Detect which cell encompasses the target text, then output its (X, Y) center coordinate. 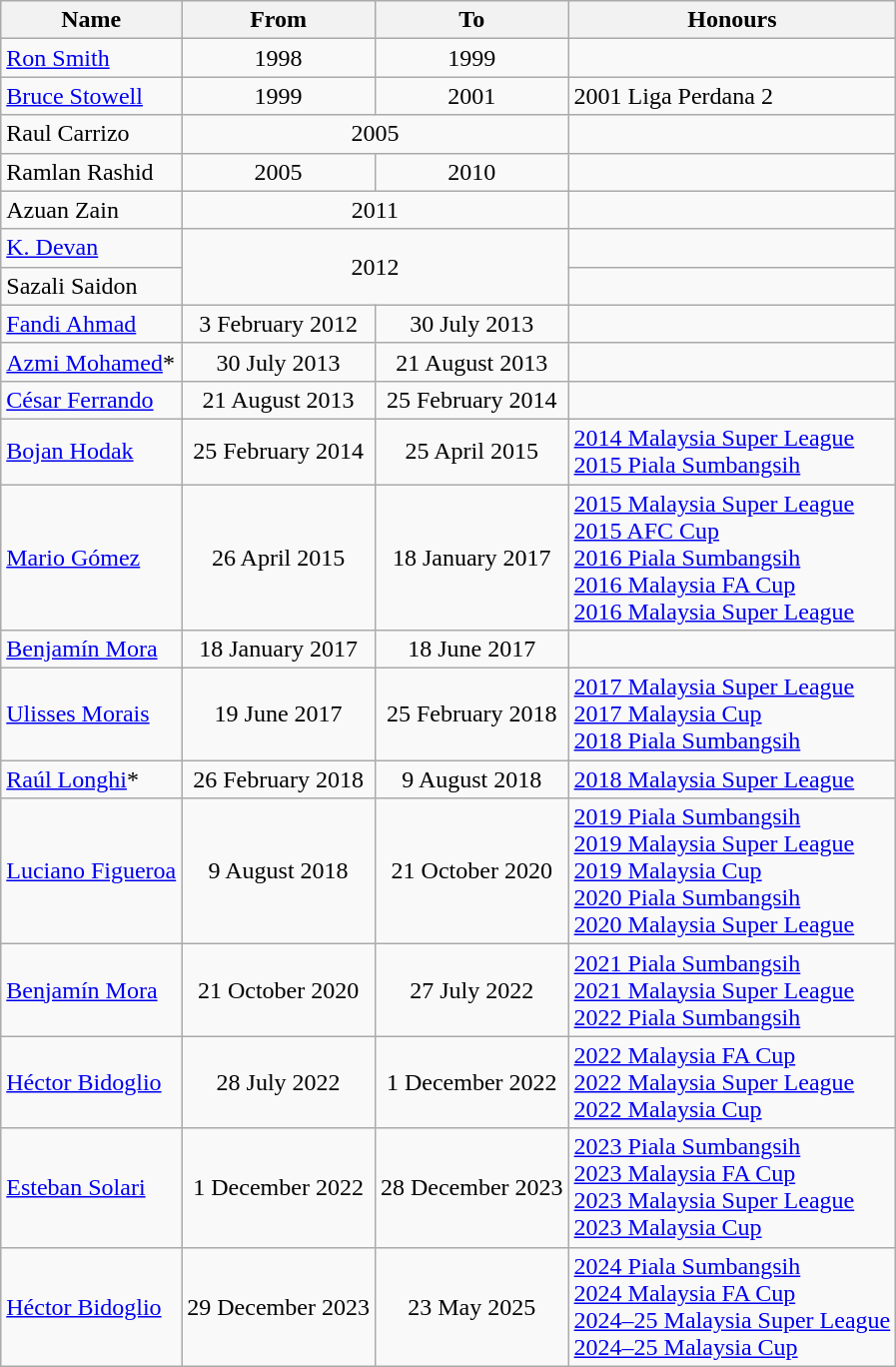
2001 Liga Perdana 2 (732, 96)
Esteban Solari (92, 1187)
Sazali Saidon (92, 286)
Bojan Hodak (92, 452)
2019 Piala Sumbangsih2019 Malaysia Super League2019 Malaysia Cup2020 Piala Sumbangsih2020 Malaysia Super League (732, 871)
2014 Malaysia Super League2015 Piala Sumbangsih (732, 452)
Ramlan Rashid (92, 172)
26 April 2015 (279, 557)
2011 (376, 210)
26 February 2018 (279, 779)
Raúl Longhi* (92, 779)
25 April 2015 (471, 452)
Fandi Ahmad (92, 324)
K. Devan (92, 248)
Raul Carrizo (92, 134)
Luciano Figueroa (92, 871)
3 February 2012 (279, 324)
2015 Malaysia Super League2015 AFC Cup2016 Piala Sumbangsih2016 Malaysia FA Cup2016 Malaysia Super League (732, 557)
2010 (471, 172)
2021 Piala Sumbangsih2021 Malaysia Super League2022 Piala Sumbangsih (732, 990)
Ulisses Morais (92, 714)
To (471, 20)
2001 (471, 96)
Azmi Mohamed* (92, 362)
23 May 2025 (471, 1307)
19 June 2017 (279, 714)
Ron Smith (92, 58)
2018 Malaysia Super League (732, 779)
1998 (279, 58)
2017 Malaysia Super League2017 Malaysia Cup2018 Piala Sumbangsih (732, 714)
27 July 2022 (471, 990)
Azuan Zain (92, 210)
29 December 2023 (279, 1307)
2012 (376, 267)
Honours (732, 20)
2022 Malaysia FA Cup2022 Malaysia Super League2022 Malaysia Cup (732, 1082)
César Ferrando (92, 400)
25 February 2018 (471, 714)
28 December 2023 (471, 1187)
Mario Gómez (92, 557)
2024 Piala Sumbangsih2024 Malaysia FA Cup2024–25 Malaysia Super League2024–25 Malaysia Cup (732, 1307)
28 July 2022 (279, 1082)
Name (92, 20)
From (279, 20)
2023 Piala Sumbangsih2023 Malaysia FA Cup2023 Malaysia Super League2023 Malaysia Cup (732, 1187)
Bruce Stowell (92, 96)
18 June 2017 (471, 650)
